Return the [x, y] coordinate for the center point of the cell that contains the specified text.  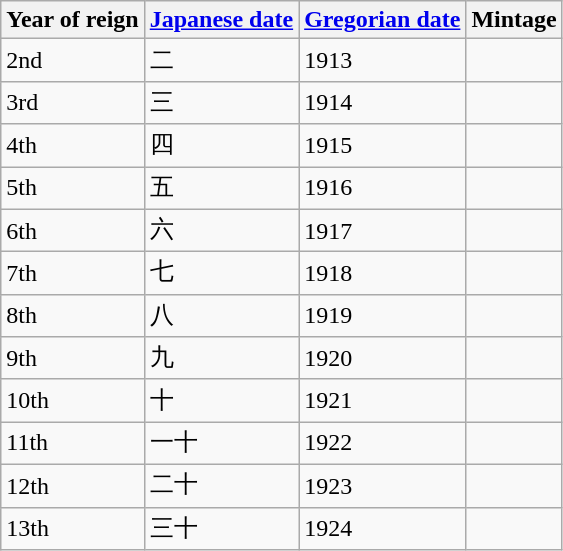
2nd [72, 60]
二 [221, 60]
四 [221, 146]
Gregorian date [382, 20]
十 [221, 400]
1919 [382, 316]
11th [72, 444]
Year of reign [72, 20]
二十 [221, 486]
七 [221, 274]
六 [221, 230]
10th [72, 400]
三 [221, 102]
1923 [382, 486]
7th [72, 274]
1915 [382, 146]
5th [72, 188]
4th [72, 146]
1921 [382, 400]
1924 [382, 528]
五 [221, 188]
12th [72, 486]
1916 [382, 188]
6th [72, 230]
8th [72, 316]
Mintage [514, 20]
八 [221, 316]
一十 [221, 444]
1917 [382, 230]
九 [221, 358]
1918 [382, 274]
1920 [382, 358]
三十 [221, 528]
13th [72, 528]
1913 [382, 60]
1914 [382, 102]
1922 [382, 444]
9th [72, 358]
3rd [72, 102]
Japanese date [221, 20]
